Output the [X, Y] coordinate of the center of the cell containing the given text.  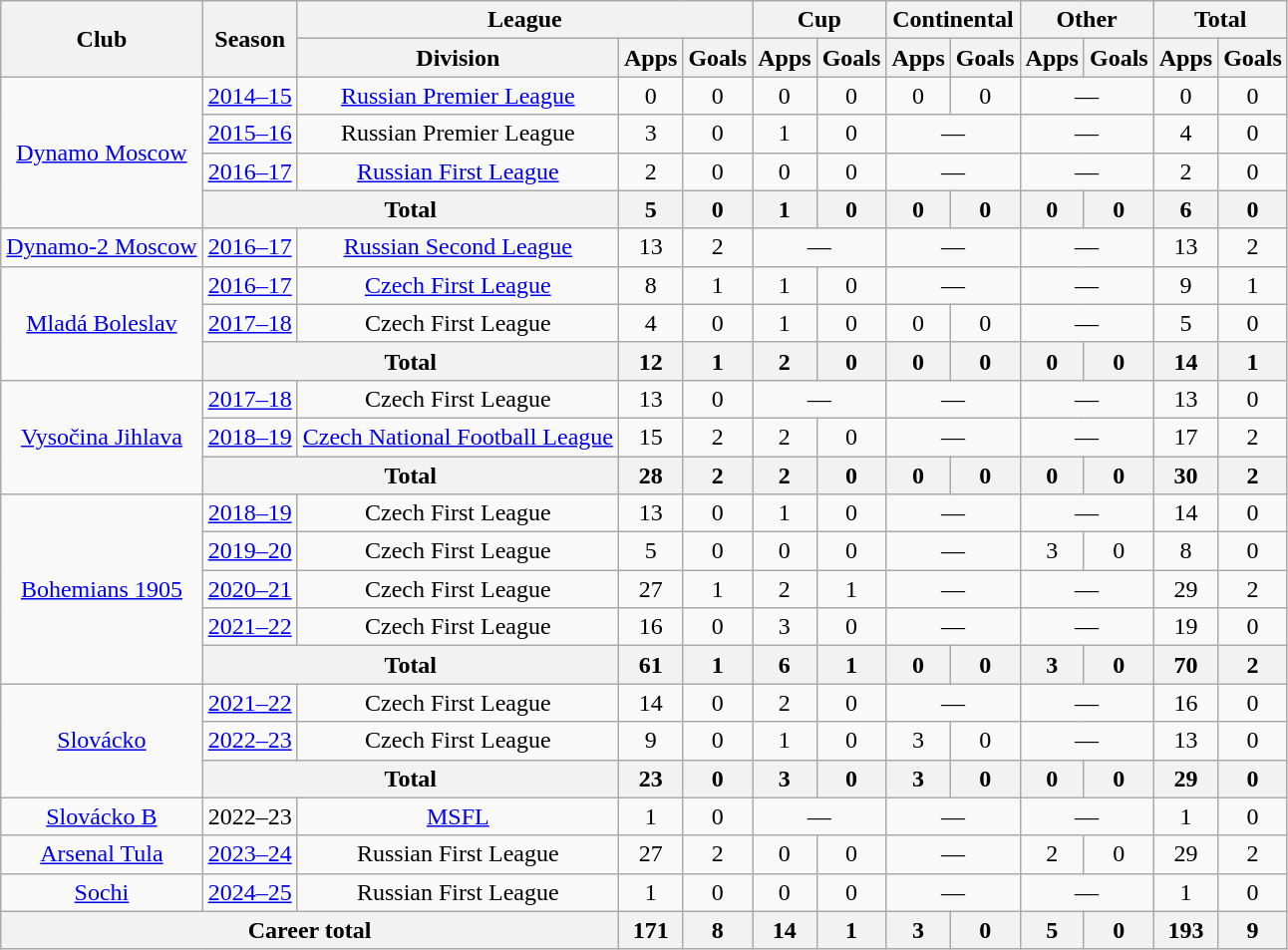
Slovácko B [102, 816]
League [524, 20]
Club [102, 39]
70 [1185, 665]
30 [1185, 475]
17 [1185, 437]
193 [1185, 930]
Sochi [102, 892]
2023–24 [249, 854]
12 [650, 361]
Season [249, 39]
Mladá Boleslav [102, 323]
Division [458, 58]
171 [650, 930]
Cup [819, 20]
2020–21 [249, 589]
19 [1185, 627]
2024–25 [249, 892]
2015–16 [249, 134]
2014–15 [249, 96]
Slovácko [102, 741]
23 [650, 779]
MSFL [458, 816]
Dynamo-2 Moscow [102, 247]
2019–20 [249, 551]
Vysočina Jihlava [102, 437]
15 [650, 437]
Dynamo Moscow [102, 153]
Czech National Football League [458, 437]
Career total [310, 930]
28 [650, 475]
Bohemians 1905 [102, 589]
Other [1087, 20]
Arsenal Tula [102, 854]
Continental [953, 20]
61 [650, 665]
Russian Second League [458, 247]
